Determine the (x, y) coordinate at the center of the cell enclosing the given text.  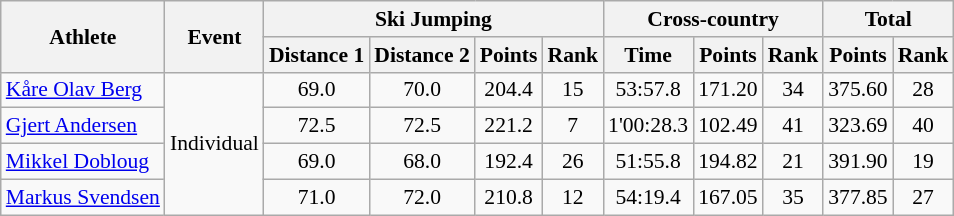
391.90 (858, 162)
221.2 (509, 126)
35 (794, 197)
Athlete (83, 36)
Time (648, 55)
72.0 (422, 197)
377.85 (858, 197)
Mikkel Dobloug (83, 162)
Individual (214, 143)
204.4 (509, 90)
51:55.8 (648, 162)
Kåre Olav Berg (83, 90)
167.05 (728, 197)
Cross-country (713, 19)
Distance 1 (316, 55)
192.4 (509, 162)
19 (924, 162)
Ski Jumping (434, 19)
Gjert Andersen (83, 126)
Distance 2 (422, 55)
194.82 (728, 162)
27 (924, 197)
15 (572, 90)
34 (794, 90)
26 (572, 162)
171.20 (728, 90)
210.8 (509, 197)
102.49 (728, 126)
21 (794, 162)
7 (572, 126)
Event (214, 36)
40 (924, 126)
12 (572, 197)
54:19.4 (648, 197)
68.0 (422, 162)
28 (924, 90)
Markus Svendsen (83, 197)
41 (794, 126)
70.0 (422, 90)
Total (888, 19)
71.0 (316, 197)
1'00:28.3 (648, 126)
375.60 (858, 90)
323.69 (858, 126)
53:57.8 (648, 90)
